Determine the (X, Y) coordinate at the center of the cell enclosing the given text.  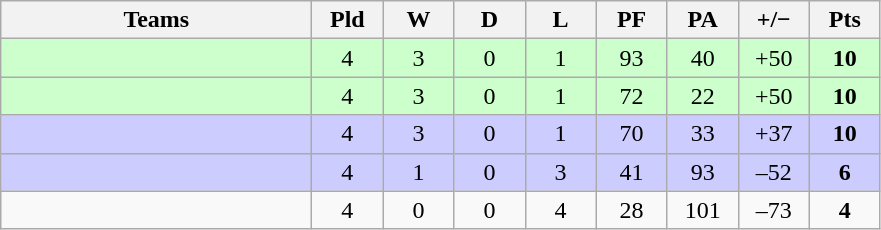
+/− (774, 20)
Pts (844, 20)
+37 (774, 134)
72 (632, 96)
40 (702, 58)
Pld (348, 20)
–52 (774, 172)
L (560, 20)
W (418, 20)
33 (702, 134)
Teams (156, 20)
70 (632, 134)
22 (702, 96)
PA (702, 20)
41 (632, 172)
D (490, 20)
6 (844, 172)
28 (632, 210)
–73 (774, 210)
101 (702, 210)
PF (632, 20)
